Return the (X, Y) coordinate for the center point of the cell that contains the specified text.  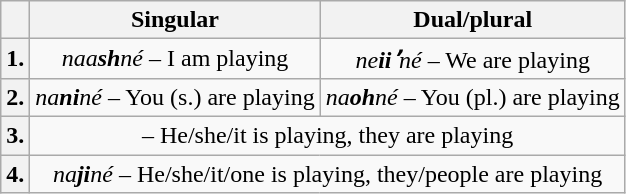
neiiʼné – We are playing (472, 59)
– He/she/it is playing, they are playing (328, 135)
Dual/plural (472, 20)
naohné – You (pl.) are playing (472, 97)
Singular (175, 20)
naniné – You (s.) are playing (175, 97)
4. (16, 173)
naashné – I am playing (175, 59)
najiné – He/she/it/one is playing, they/people are playing (328, 173)
2. (16, 97)
1. (16, 59)
3. (16, 135)
